Search for the cell housing the specified text and yield its [x, y] center coordinate. 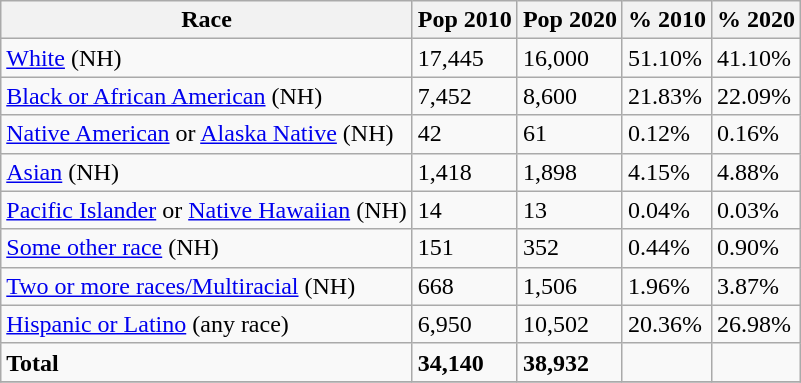
14 [464, 210]
3.87% [756, 286]
16,000 [570, 58]
1,418 [464, 172]
4.15% [666, 172]
34,140 [464, 362]
0.16% [756, 134]
26.98% [756, 324]
51.10% [666, 58]
0.12% [666, 134]
0.04% [666, 210]
21.83% [666, 96]
Hispanic or Latino (any race) [207, 324]
42 [464, 134]
4.88% [756, 172]
0.03% [756, 210]
% 2010 [666, 20]
10,502 [570, 324]
Black or African American (NH) [207, 96]
8,600 [570, 96]
1,506 [570, 286]
Pop 2020 [570, 20]
151 [464, 248]
Total [207, 362]
7,452 [464, 96]
0.90% [756, 248]
352 [570, 248]
% 2020 [756, 20]
61 [570, 134]
1.96% [666, 286]
22.09% [756, 96]
Two or more races/Multiracial (NH) [207, 286]
Pop 2010 [464, 20]
668 [464, 286]
Pacific Islander or Native Hawaiian (NH) [207, 210]
Race [207, 20]
41.10% [756, 58]
38,932 [570, 362]
13 [570, 210]
20.36% [666, 324]
Native American or Alaska Native (NH) [207, 134]
1,898 [570, 172]
Some other race (NH) [207, 248]
0.44% [666, 248]
17,445 [464, 58]
White (NH) [207, 58]
6,950 [464, 324]
Asian (NH) [207, 172]
